Pinpoint the cell where the given text exists, returning its [x, y] midpoint coordinate. 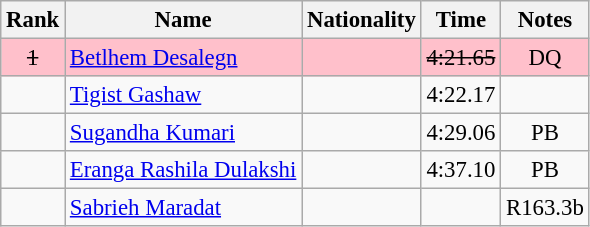
Nationality [362, 20]
Betlhem Desalegn [184, 58]
Sabrieh Maradat [184, 208]
4:21.65 [461, 58]
Time [461, 20]
DQ [545, 58]
4:22.17 [461, 95]
1 [33, 58]
Sugandha Kumari [184, 133]
Name [184, 20]
Tigist Gashaw [184, 95]
4:37.10 [461, 170]
Rank [33, 20]
Eranga Rashila Dulakshi [184, 170]
4:29.06 [461, 133]
R163.3b [545, 208]
Notes [545, 20]
